From the cell containing the given text, extract its center point as [x, y] coordinate. 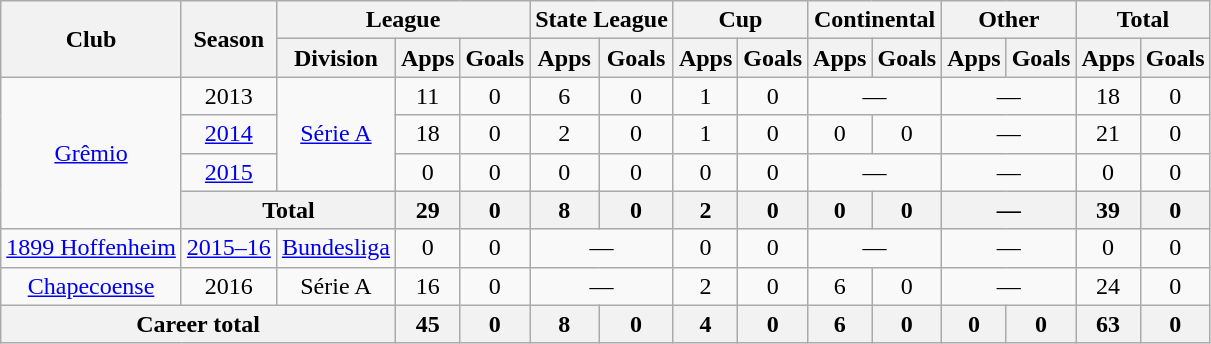
24 [1108, 286]
Other [1009, 20]
State League [602, 20]
11 [427, 96]
1899 Hoffenheim [92, 248]
63 [1108, 324]
Bundesliga [336, 248]
2013 [228, 96]
Chapecoense [92, 286]
League [402, 20]
Division [336, 58]
Career total [198, 324]
Season [228, 39]
21 [1108, 134]
45 [427, 324]
2015 [228, 172]
Continental [875, 20]
Cup [740, 20]
Grêmio [92, 153]
4 [705, 324]
2014 [228, 134]
39 [1108, 210]
Club [92, 39]
2015–16 [228, 248]
29 [427, 210]
2016 [228, 286]
16 [427, 286]
